Return the [x, y] coordinate for the center point of the cell that contains the specified text.  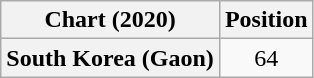
Chart (2020) [110, 20]
64 [266, 58]
Position [266, 20]
South Korea (Gaon) [110, 58]
